Search for the cell housing the specified text and yield its (X, Y) center coordinate. 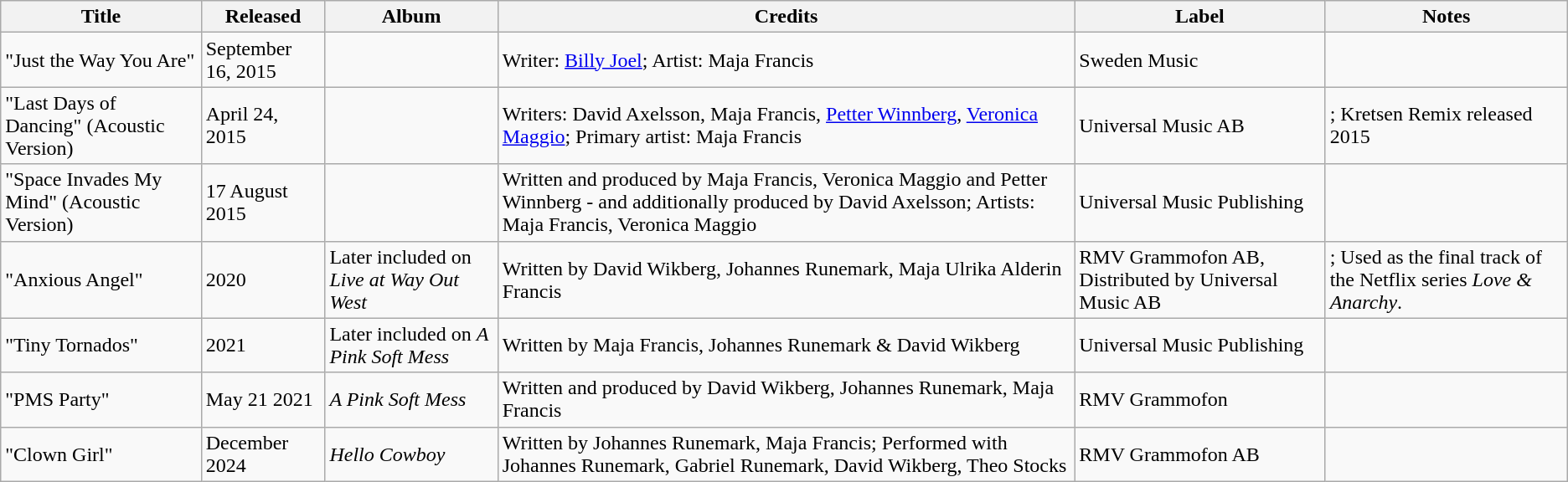
December 2024 (263, 454)
Later included on A Pink Soft Mess (411, 345)
RMV Grammofon AB, Distributed by Universal Music AB (1199, 279)
Album (411, 17)
Released (263, 17)
"Anxious Angel" (101, 279)
Universal Music AB (1199, 126)
Writers: David Axelsson, Maja Francis, Petter Winnberg, Veronica Maggio; Primary artist: Maja Francis (786, 126)
"Last Days of Dancing" (Acoustic Version) (101, 126)
"Tiny Tornados" (101, 345)
Credits (786, 17)
"PMS Party" (101, 400)
Written by David Wikberg, Johannes Runemark, Maja Ulrika Alderin Francis (786, 279)
17 August 2015 (263, 203)
A Pink Soft Mess (411, 400)
Written by Maja Francis, Johannes Runemark & David Wikberg (786, 345)
Hello Cowboy (411, 454)
May 21 2021 (263, 400)
Notes (1446, 17)
RMV Grammofon (1199, 400)
RMV Grammofon AB (1199, 454)
; Used as the final track of the Netflix series Love & Anarchy. (1446, 279)
April 24, 2015 (263, 126)
Written by Johannes Runemark, Maja Francis; Performed with Johannes Runemark, Gabriel Runemark, David Wikberg, Theo Stocks (786, 454)
Title (101, 17)
2020 (263, 279)
2021 (263, 345)
September 16, 2015 (263, 60)
Label (1199, 17)
"Clown Girl" (101, 454)
"Space Invades My Mind" (Acoustic Version) (101, 203)
Sweden Music (1199, 60)
Written and produced by David Wikberg, Johannes Runemark, Maja Francis (786, 400)
"Just the Way You Are" (101, 60)
; Kretsen Remix released 2015 (1446, 126)
Later included on Live at Way Out West (411, 279)
Writer: Billy Joel; Artist: Maja Francis (786, 60)
